Locate the cell with the specified text and output its [X, Y] center coordinate. 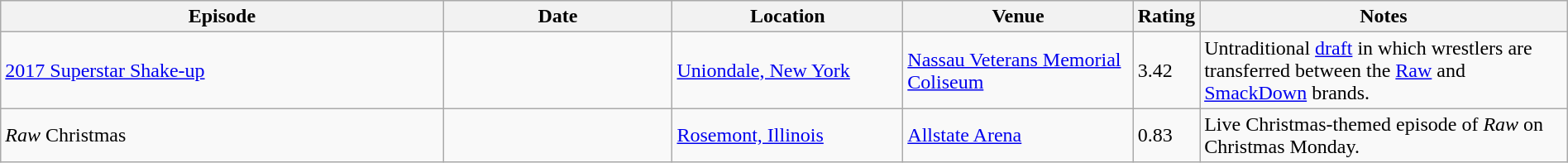
Allstate Arena [1018, 136]
Rating [1166, 17]
Rosemont, Illinois [787, 136]
Untraditional draft in which wrestlers are transferred between the Raw and SmackDown brands. [1384, 70]
Date [557, 17]
Notes [1384, 17]
3.42 [1166, 70]
2017 Superstar Shake-up [222, 70]
0.83 [1166, 136]
Location [787, 17]
Live Christmas-themed episode of Raw on Christmas Monday. [1384, 136]
Nassau Veterans Memorial Coliseum [1018, 70]
Episode [222, 17]
Uniondale, New York [787, 70]
Venue [1018, 17]
Raw Christmas [222, 136]
